Locate the cell with the specified text and output its (x, y) center coordinate. 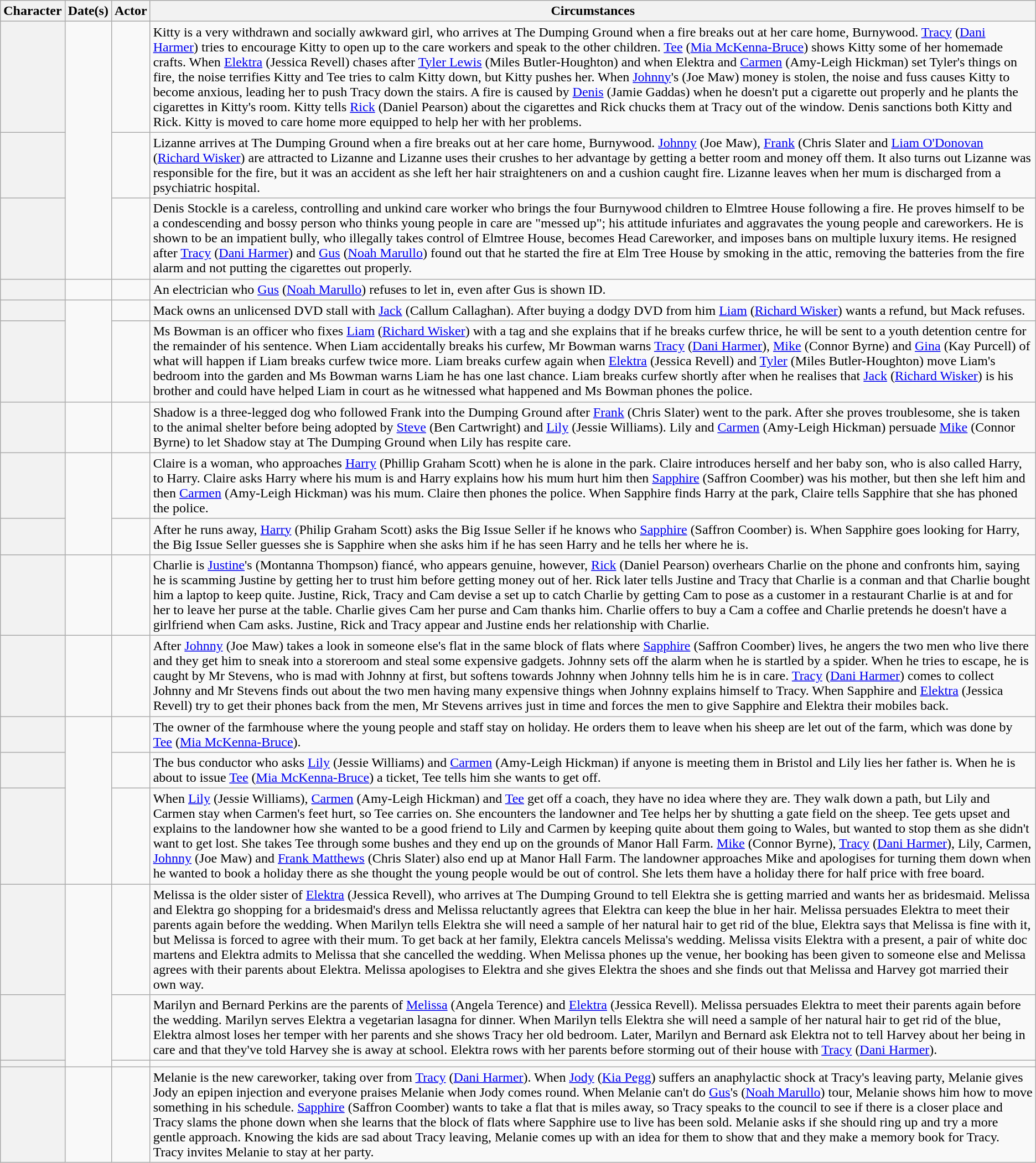
Date(s) (88, 11)
Circumstances (593, 11)
An electrician who Gus (Noah Marullo) refuses to let in, even after Gus is shown ID. (593, 289)
Actor (131, 11)
Character (33, 11)
